Output the [x, y] coordinate of the center of the cell containing the given text.  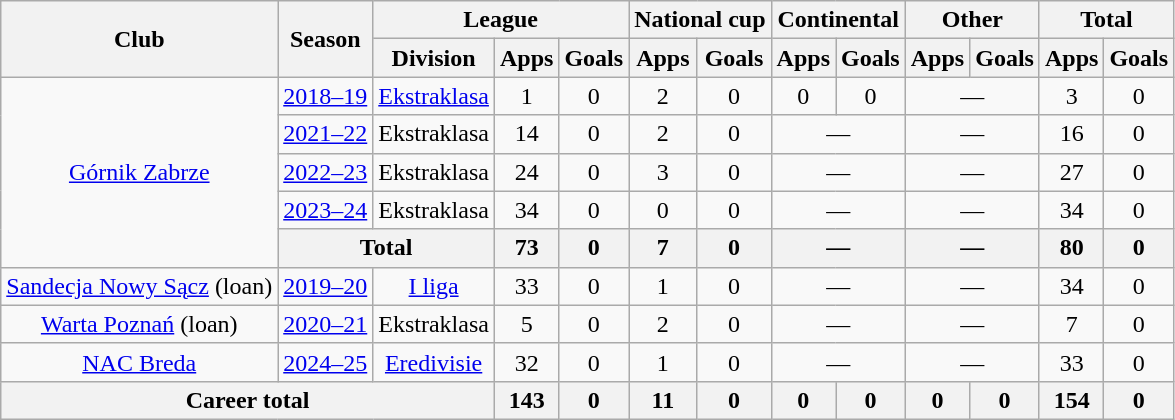
32 [526, 362]
2024–25 [326, 362]
Continental [838, 20]
NAC Breda [140, 362]
16 [1071, 134]
Eredivisie [434, 362]
2022–23 [326, 172]
I liga [434, 286]
Division [434, 58]
14 [526, 134]
11 [663, 400]
2018–19 [326, 96]
Season [326, 39]
2020–21 [326, 324]
27 [1071, 172]
154 [1071, 400]
Warta Poznań (loan) [140, 324]
24 [526, 172]
2023–24 [326, 210]
73 [526, 248]
5 [526, 324]
2019–20 [326, 286]
League [501, 20]
Other [972, 20]
2021–22 [326, 134]
Club [140, 39]
Górnik Zabrze [140, 172]
Sandecja Nowy Sącz (loan) [140, 286]
Career total [248, 400]
143 [526, 400]
National cup [700, 20]
80 [1071, 248]
